Pinpoint the cell where the given text exists, returning its [x, y] midpoint coordinate. 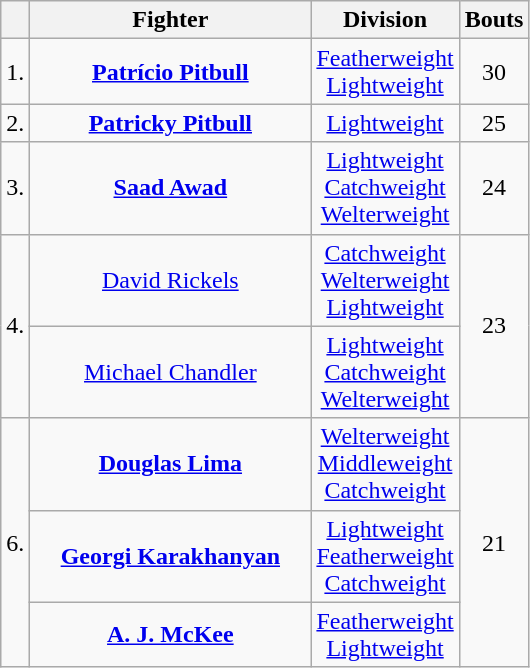
Bouts [494, 20]
4. [16, 326]
24 [494, 188]
30 [494, 72]
Division [385, 20]
3. [16, 188]
LightweightCatchweightWelterweight [385, 372]
25 [494, 123]
Lightweight [385, 123]
1. [16, 72]
Douglas Lima [170, 464]
Saad Awad [170, 188]
David Rickels [170, 280]
23 [494, 326]
CatchweightWelterweightLightweight [385, 280]
21 [494, 542]
WelterweightMiddleweightCatchweight [385, 464]
A. J. McKee [170, 634]
Patricky Pitbull [170, 123]
Lightweight Catchweight Welterweight [385, 188]
2. [16, 123]
6. [16, 542]
Patrício Pitbull [170, 72]
Georgi Karakhanyan [170, 556]
Fighter [170, 20]
LightweightFeatherweightCatchweight [385, 556]
Michael Chandler [170, 372]
